Output the (X, Y) coordinate of the center of the cell containing the given text.  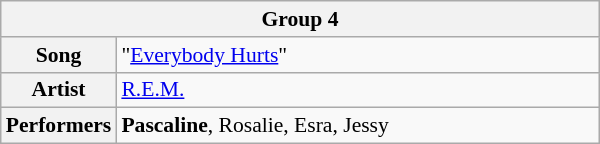
Artist (59, 90)
Group 4 (300, 19)
"Everybody Hurts" (358, 55)
Pascaline, Rosalie, Esra, Jessy (358, 126)
Song (59, 55)
Performers (59, 126)
R.E.M. (358, 90)
